For the text-containing cell, return its midpoint in (X, Y) coordinate format. 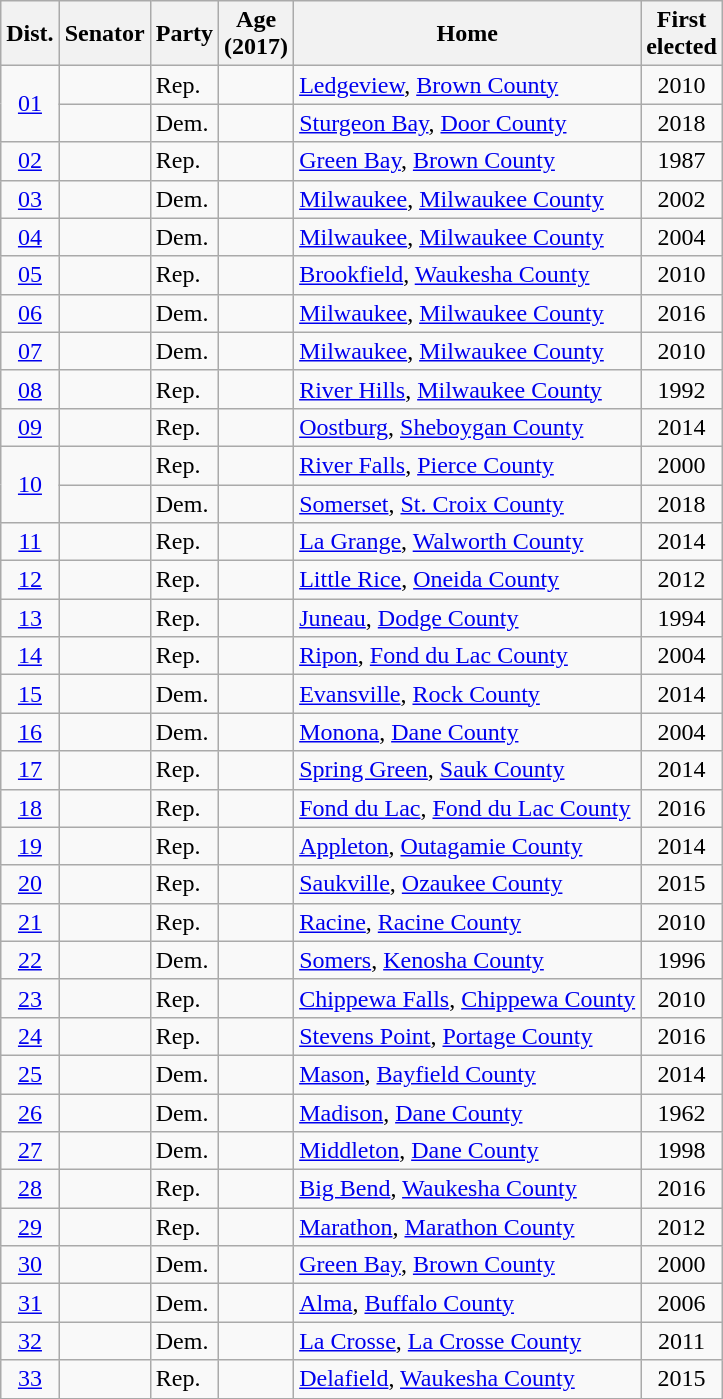
21 (30, 922)
30 (30, 1265)
07 (30, 351)
12 (30, 580)
24 (30, 1036)
17 (30, 770)
Brookfield, Waukesha County (468, 275)
06 (30, 313)
1987 (682, 161)
31 (30, 1303)
River Falls, Pierce County (468, 465)
02 (30, 161)
Ledgeview, Brown County (468, 85)
11 (30, 542)
Little Rice, Oneida County (468, 580)
Delafield, Waukesha County (468, 1379)
River Hills, Milwaukee County (468, 389)
Evansville, Rock County (468, 694)
23 (30, 998)
Marathon, Marathon County (468, 1227)
Alma, Buffalo County (468, 1303)
1962 (682, 1113)
2011 (682, 1341)
Fond du Lac, Fond du Lac County (468, 808)
Party (184, 34)
22 (30, 960)
1996 (682, 960)
09 (30, 427)
Monona, Dane County (468, 732)
28 (30, 1189)
Somerset, St. Croix County (468, 503)
29 (30, 1227)
Mason, Bayfield County (468, 1074)
1992 (682, 389)
Middleton, Dane County (468, 1151)
2006 (682, 1303)
Ripon, Fond du Lac County (468, 656)
1998 (682, 1151)
13 (30, 618)
16 (30, 732)
26 (30, 1113)
18 (30, 808)
La Grange, Walworth County (468, 542)
Sturgeon Bay, Door County (468, 123)
Dist. (30, 34)
Senator (104, 34)
25 (30, 1074)
Spring Green, Sauk County (468, 770)
04 (30, 237)
Stevens Point, Portage County (468, 1036)
Big Bend, Waukesha County (468, 1189)
10 (30, 484)
Saukville, Ozaukee County (468, 884)
Madison, Dane County (468, 1113)
03 (30, 199)
15 (30, 694)
05 (30, 275)
01 (30, 104)
La Crosse, La Crosse County (468, 1341)
1994 (682, 618)
Appleton, Outagamie County (468, 846)
14 (30, 656)
08 (30, 389)
32 (30, 1341)
Home (468, 34)
Oostburg, Sheboygan County (468, 427)
Chippewa Falls, Chippewa County (468, 998)
Age(2017) (256, 34)
Racine, Racine County (468, 922)
33 (30, 1379)
Juneau, Dodge County (468, 618)
27 (30, 1151)
Firstelected (682, 34)
Somers, Kenosha County (468, 960)
19 (30, 846)
2002 (682, 199)
20 (30, 884)
